Return [X, Y] of the center of cell containing provided text 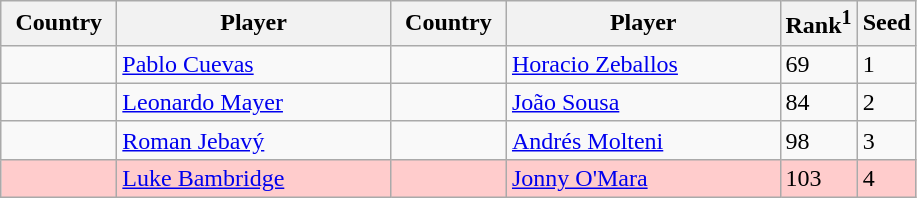
Pablo Cuevas [254, 64]
Roman Jebavý [254, 140]
3 [886, 140]
Seed [886, 24]
Andrés Molteni [643, 140]
4 [886, 178]
103 [818, 178]
98 [818, 140]
2 [886, 102]
João Sousa [643, 102]
69 [818, 64]
Horacio Zeballos [643, 64]
84 [818, 102]
Jonny O'Mara [643, 178]
Luke Bambridge [254, 178]
1 [886, 64]
Rank1 [818, 24]
Leonardo Mayer [254, 102]
